For the text-containing cell, return its midpoint in [x, y] coordinate format. 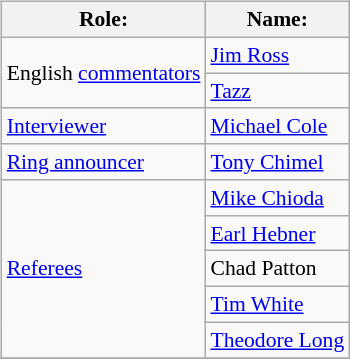
Tim White [277, 305]
Earl Hebner [277, 233]
Referees [104, 269]
Interviewer [104, 126]
Tazz [277, 91]
Theodore Long [277, 340]
Michael Cole [277, 126]
Mike Chioda [277, 198]
Role: [104, 20]
Jim Ross [277, 55]
Tony Chimel [277, 162]
Name: [277, 20]
English commentators [104, 72]
Chad Patton [277, 269]
Ring announcer [104, 162]
